For the text-containing cell, return its midpoint in [x, y] coordinate format. 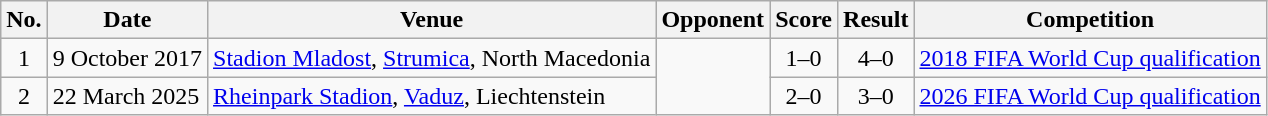
2–0 [804, 96]
2026 FIFA World Cup qualification [1090, 96]
Rheinpark Stadion, Vaduz, Liechtenstein [432, 96]
Competition [1090, 20]
Date [127, 20]
Result [876, 20]
2018 FIFA World Cup qualification [1090, 58]
No. [24, 20]
3–0 [876, 96]
Opponent [713, 20]
Stadion Mladost, Strumica, North Macedonia [432, 58]
1–0 [804, 58]
2 [24, 96]
Score [804, 20]
Venue [432, 20]
9 October 2017 [127, 58]
1 [24, 58]
22 March 2025 [127, 96]
4–0 [876, 58]
